Locate the cell with the specified text and output its [x, y] center coordinate. 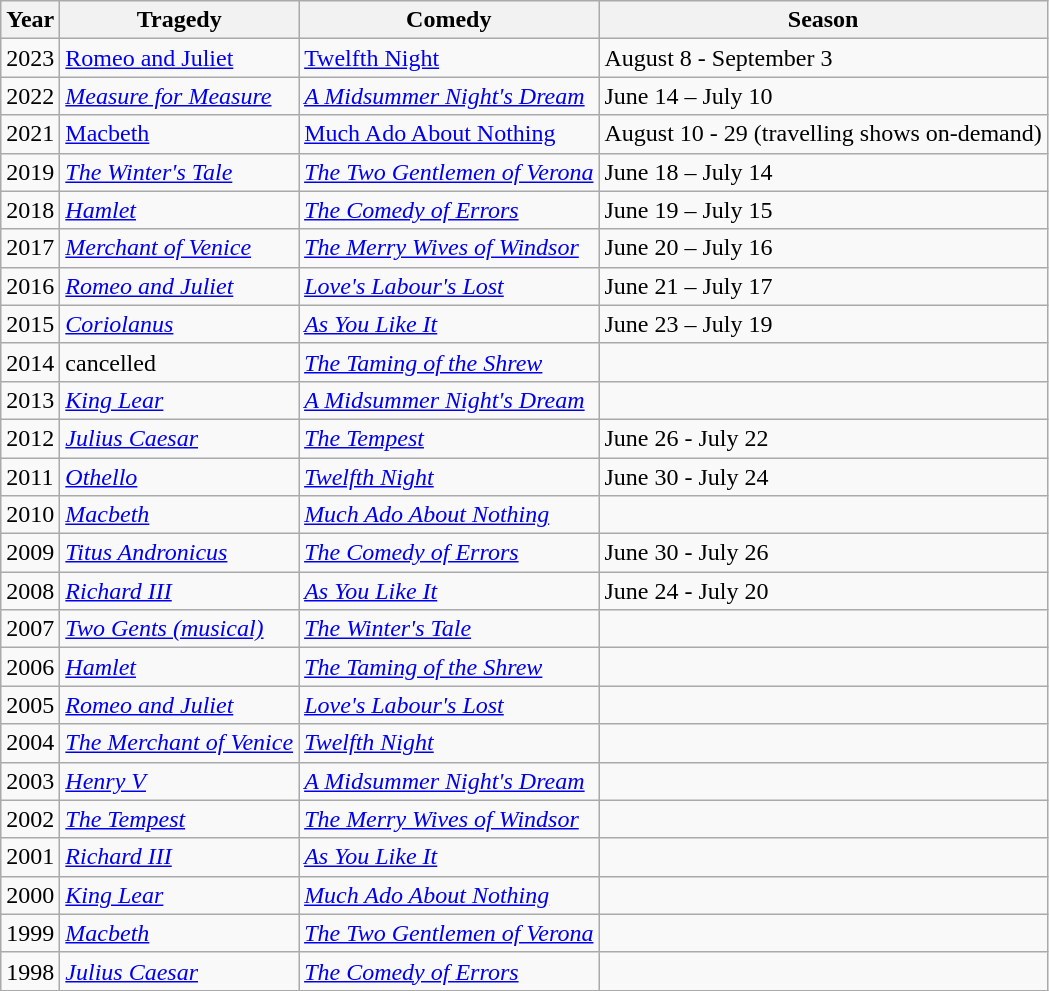
1998 [30, 971]
2004 [30, 743]
2005 [30, 705]
Titus Andronicus [180, 553]
2022 [30, 96]
2006 [30, 667]
2008 [30, 591]
June 23 – July 19 [823, 324]
Tragedy [180, 20]
June 19 – July 15 [823, 210]
2013 [30, 400]
2016 [30, 286]
1999 [30, 933]
2012 [30, 438]
Two Gents (musical) [180, 629]
Coriolanus [180, 324]
2007 [30, 629]
The Merchant of Venice [180, 743]
2023 [30, 58]
Comedy [449, 20]
2011 [30, 477]
Merchant of Venice [180, 248]
Henry V [180, 781]
2010 [30, 515]
2015 [30, 324]
June 21 – July 17 [823, 286]
2014 [30, 362]
June 20 – July 16 [823, 248]
Measure for Measure [180, 96]
August 8 - September 3 [823, 58]
June 18 – July 14 [823, 172]
cancelled [180, 362]
June 30 - July 26 [823, 553]
August 10 - 29 (travelling shows on-demand) [823, 134]
2002 [30, 819]
2003 [30, 781]
2021 [30, 134]
2001 [30, 857]
June 24 - July 20 [823, 591]
2000 [30, 895]
Othello [180, 477]
2017 [30, 248]
2019 [30, 172]
June 30 - July 24 [823, 477]
Year [30, 20]
June 14 – July 10 [823, 96]
June 26 - July 22 [823, 438]
Season [823, 20]
2009 [30, 553]
2018 [30, 210]
